Locate the cell with the specified text and output its [X, Y] center coordinate. 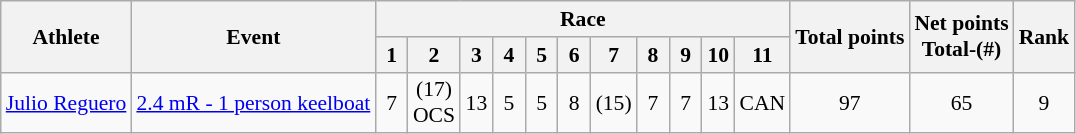
11 [763, 55]
Athlete [66, 36]
Event [253, 36]
CAN [763, 102]
3 [476, 55]
65 [961, 102]
(15) [614, 102]
10 [718, 55]
Net pointsTotal-(#) [961, 36]
Race [582, 19]
4 [510, 55]
Rank [1044, 36]
(17)OCS [434, 102]
2 [434, 55]
1 [392, 55]
2.4 mR - 1 person keelboat [253, 102]
6 [574, 55]
Total points [850, 36]
97 [850, 102]
Julio Reguero [66, 102]
